Return the (x, y) coordinate for the center point of the cell that contains the specified text.  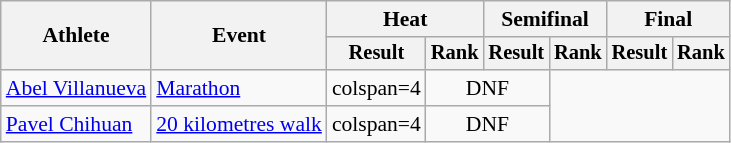
Abel Villanueva (76, 88)
Heat (406, 19)
20 kilometres walk (239, 124)
Final (668, 19)
Pavel Chihuan (76, 124)
Marathon (239, 88)
Athlete (76, 36)
Semifinal (544, 19)
Event (239, 36)
